Locate the cell with the specified text and output its [x, y] center coordinate. 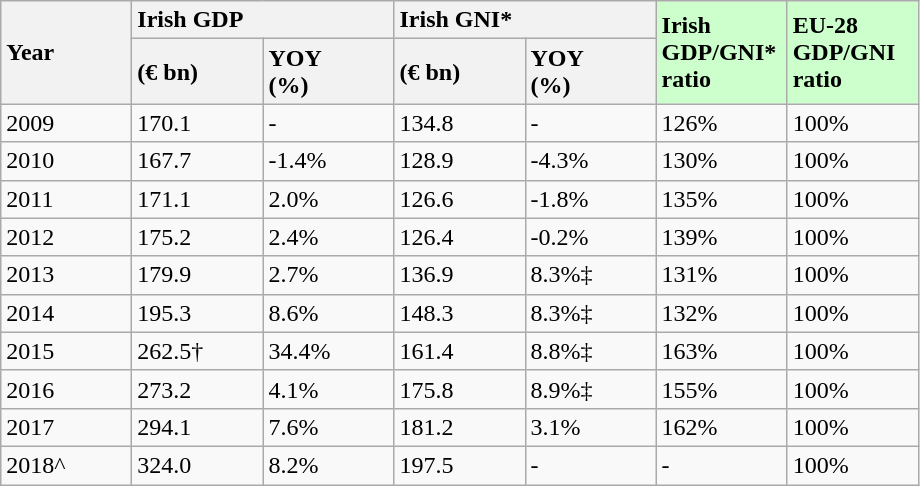
126% [722, 123]
3.1% [590, 427]
197.5 [460, 465]
2011 [66, 199]
-4.3% [590, 161]
171.1 [198, 199]
2010 [66, 161]
EU-28GDP/GNIratio [852, 52]
4.1% [328, 389]
175.8 [460, 389]
2.7% [328, 275]
134.8 [460, 123]
132% [722, 313]
139% [722, 237]
136.9 [460, 275]
Irish GDP [263, 20]
155% [722, 389]
126.4 [460, 237]
273.2 [198, 389]
181.2 [460, 427]
Year [66, 52]
2014 [66, 313]
161.4 [460, 351]
128.9 [460, 161]
8.8%‡ [590, 351]
2018^ [66, 465]
262.5† [198, 351]
162% [722, 427]
34.4% [328, 351]
170.1 [198, 123]
175.2 [198, 237]
126.6 [460, 199]
7.6% [328, 427]
2017 [66, 427]
2009 [66, 123]
195.3 [198, 313]
8.9%‡ [590, 389]
130% [722, 161]
-0.2% [590, 237]
2012 [66, 237]
135% [722, 199]
8.6% [328, 313]
-1.8% [590, 199]
163% [722, 351]
-1.4% [328, 161]
324.0 [198, 465]
2.0% [328, 199]
IrishGDP/GNI*ratio [722, 52]
131% [722, 275]
167.7 [198, 161]
179.9 [198, 275]
294.1 [198, 427]
2.4% [328, 237]
8.2% [328, 465]
148.3 [460, 313]
2016 [66, 389]
Irish GNI* [525, 20]
2015 [66, 351]
2013 [66, 275]
